For the text-containing cell, return its midpoint in [X, Y] coordinate format. 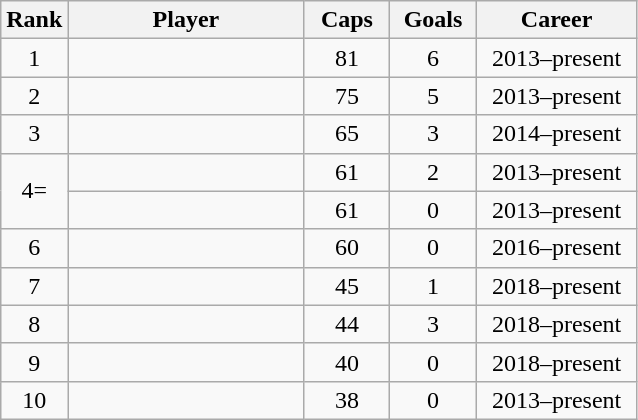
2014–present [556, 134]
44 [347, 324]
10 [34, 400]
8 [34, 324]
4= [34, 191]
38 [347, 400]
2016–present [556, 248]
9 [34, 362]
40 [347, 362]
Rank [34, 20]
60 [347, 248]
5 [433, 96]
65 [347, 134]
Career [556, 20]
45 [347, 286]
Goals [433, 20]
Player [186, 20]
Caps [347, 20]
81 [347, 58]
75 [347, 96]
7 [34, 286]
